Scan for the cell matching the given text and deliver its [X, Y] coordinate at center. 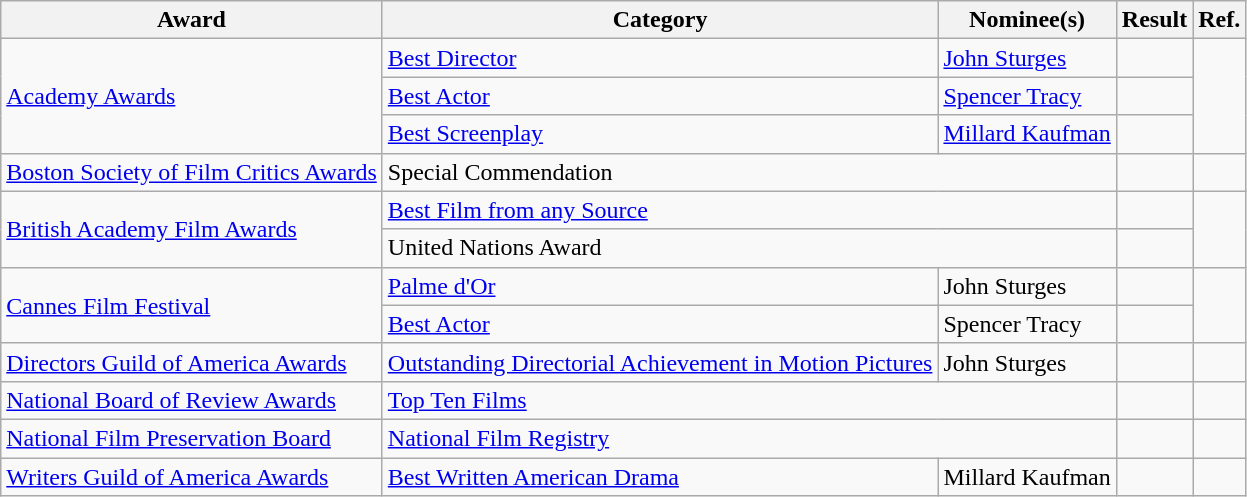
National Film Preservation Board [192, 438]
Result [1154, 20]
Best Written American Drama [660, 477]
Directors Guild of America Awards [192, 362]
Special Commendation [749, 172]
National Board of Review Awards [192, 400]
Writers Guild of America Awards [192, 477]
United Nations Award [749, 248]
Nominee(s) [1027, 20]
Best Director [660, 58]
British Academy Film Awards [192, 229]
Category [660, 20]
National Film Registry [749, 438]
Cannes Film Festival [192, 305]
Palme d'Or [660, 286]
Best Film from any Source [749, 210]
Outstanding Directorial Achievement in Motion Pictures [660, 362]
Academy Awards [192, 96]
Boston Society of Film Critics Awards [192, 172]
Best Screenplay [660, 134]
Top Ten Films [749, 400]
Award [192, 20]
Ref. [1220, 20]
